Output the (X, Y) coordinate of the center of the cell containing the given text.  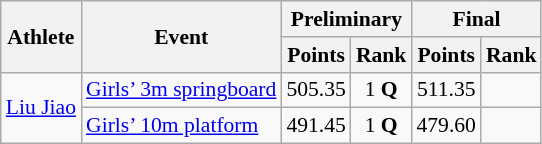
Athlete (41, 36)
491.45 (316, 126)
479.60 (446, 126)
Final (476, 19)
511.35 (446, 90)
Girls’ 10m platform (181, 126)
Girls’ 3m springboard (181, 90)
505.35 (316, 90)
Liu Jiao (41, 108)
Event (181, 36)
Preliminary (346, 19)
